Detect which cell encompasses the target text, then output its (x, y) center coordinate. 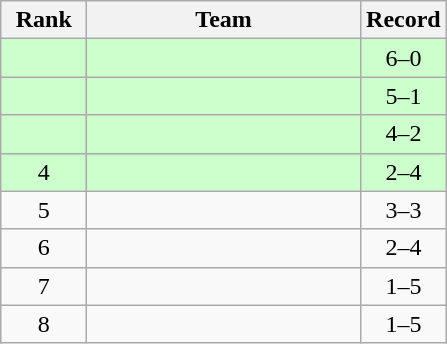
Record (403, 20)
8 (44, 324)
6 (44, 248)
6–0 (403, 58)
4 (44, 172)
7 (44, 286)
5–1 (403, 96)
Rank (44, 20)
5 (44, 210)
Team (224, 20)
4–2 (403, 134)
3–3 (403, 210)
